Capture the cell that displays the provided text and extract its (x, y) central coordinate. 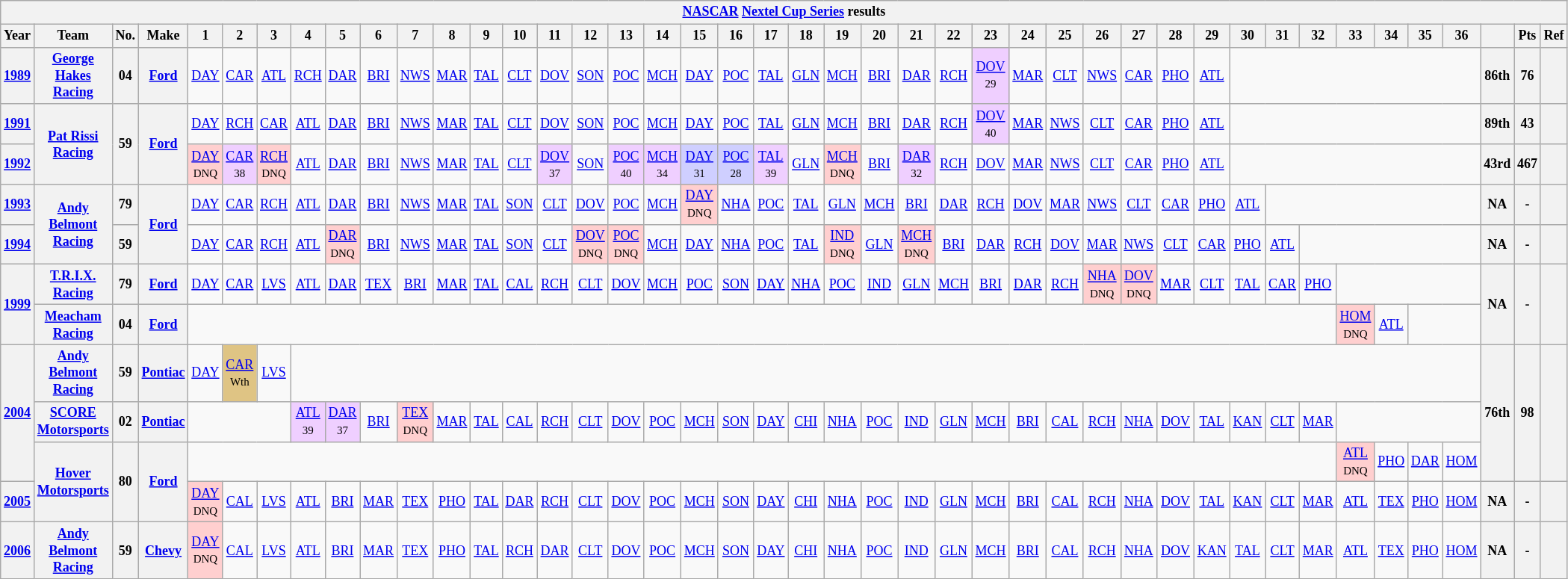
86th (1497, 75)
Hover Motorsports (73, 481)
MCH34 (663, 164)
TAL39 (771, 164)
23 (991, 36)
5 (342, 36)
12 (590, 36)
TEXDNQ (415, 421)
11 (555, 36)
RCHDNQ (274, 164)
33 (1355, 36)
22 (954, 36)
DAR37 (342, 421)
ATL39 (308, 421)
98 (1528, 413)
2005 (18, 502)
DAY31 (699, 164)
POCDNQ (626, 244)
Chevy (163, 550)
POC28 (736, 164)
6 (379, 36)
George Hakes Racing (73, 75)
NHADNQ (1102, 285)
8 (452, 36)
467 (1528, 164)
2006 (18, 550)
Team (73, 36)
31 (1283, 36)
30 (1248, 36)
9 (486, 36)
CARWth (240, 373)
1994 (18, 244)
Make (163, 36)
DOV29 (991, 75)
1992 (18, 164)
15 (699, 36)
DAR32 (917, 164)
27 (1138, 36)
No. (125, 36)
43 (1528, 124)
DARDNQ (342, 244)
76 (1528, 75)
21 (917, 36)
NASCAR Nextel Cup Series results (784, 12)
ATLDNQ (1355, 462)
INDDNQ (842, 244)
25 (1065, 36)
43rd (1497, 164)
Pts (1528, 36)
35 (1425, 36)
2004 (18, 413)
1 (205, 36)
2 (240, 36)
1989 (18, 75)
14 (663, 36)
32 (1318, 36)
76th (1497, 413)
16 (736, 36)
Meacham Racing (73, 325)
89th (1497, 124)
POC40 (626, 164)
13 (626, 36)
20 (879, 36)
7 (415, 36)
19 (842, 36)
1991 (18, 124)
24 (1028, 36)
1993 (18, 205)
34 (1391, 36)
1999 (18, 305)
DOV40 (991, 124)
18 (806, 36)
29 (1212, 36)
CAR38 (240, 164)
4 (308, 36)
T.R.I.X. Racing (73, 285)
02 (125, 421)
SCORE Motorsports (73, 421)
Ref (1554, 36)
80 (125, 481)
36 (1461, 36)
28 (1176, 36)
DOV37 (555, 164)
HOMDNQ (1355, 325)
3 (274, 36)
17 (771, 36)
Pat Rissi Racing (73, 143)
Year (18, 36)
10 (520, 36)
26 (1102, 36)
